Extract the (X, Y) coordinate from the center of the cell holding the provided text.  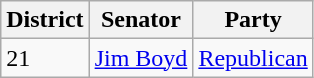
District (45, 20)
Senator (141, 20)
21 (45, 58)
Jim Boyd (141, 58)
Republican (253, 58)
Party (253, 20)
